Identify which cell holds the provided text, then report its (X, Y) central coordinate. 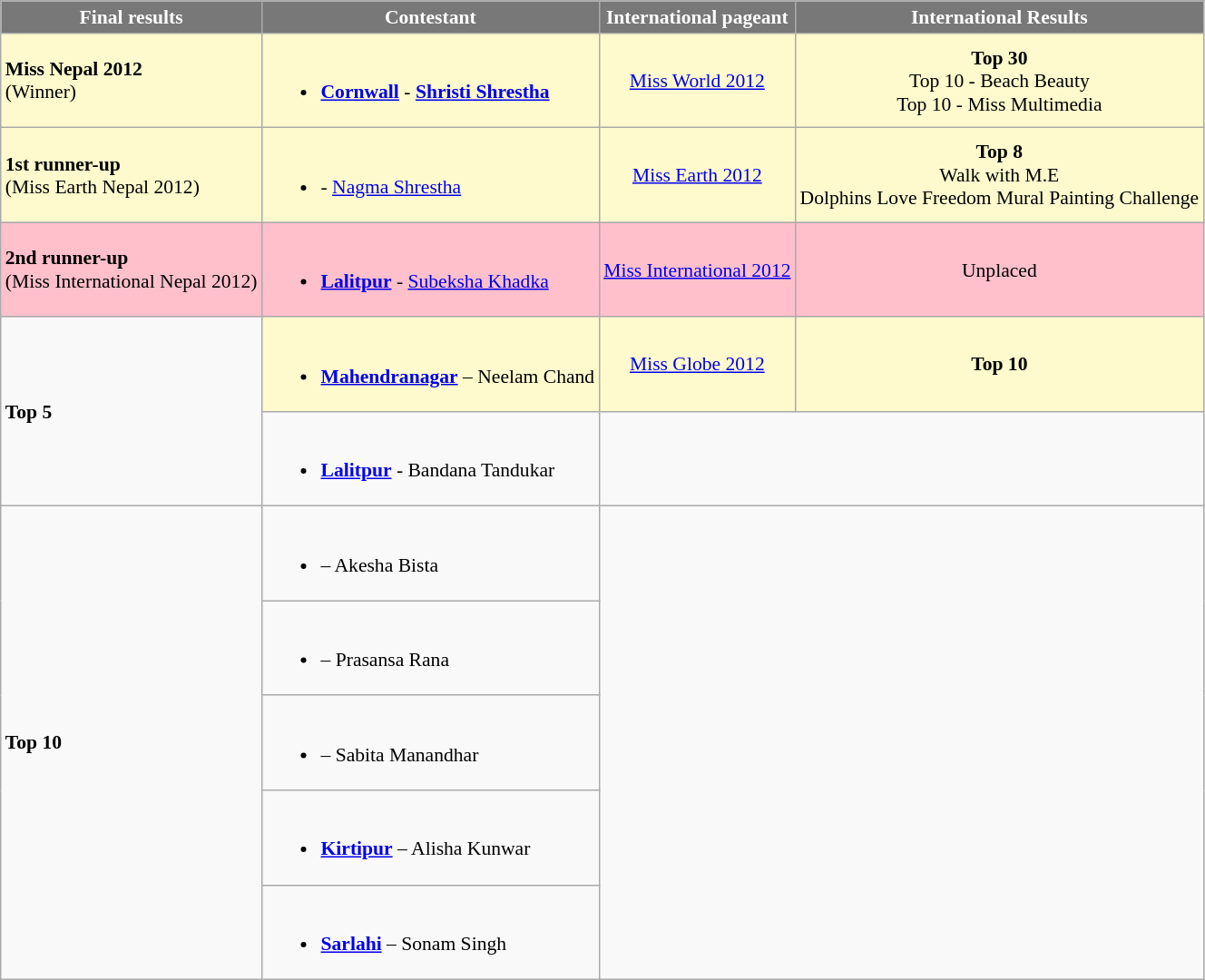
Contestant (430, 17)
Top 8 Walk with M.E Dolphins Love Freedom Mural Painting Challenge (1000, 175)
Lalitpur - Subeksha Khadka (430, 269)
International pageant (697, 17)
– Sabita Manandhar (430, 743)
Miss International 2012 (697, 269)
Mahendranagar – Neelam Chand (430, 365)
International Results (1000, 17)
1st runner-up(Miss Earth Nepal 2012) (132, 175)
Lalitpur - Bandana Tandukar (430, 459)
Final results (132, 17)
Sarlahi – Sonam Singh (430, 932)
2nd runner-up(Miss International Nepal 2012) (132, 269)
Cornwall - Shristi Shrestha (430, 81)
Miss Earth 2012 (697, 175)
Miss World 2012 (697, 81)
Kirtipur – Alisha Kunwar (430, 838)
– Akesha Bista (430, 554)
Top 5 (132, 412)
Miss Nepal 2012(Winner) (132, 81)
– Prasansa Rana (430, 649)
Top 30 Top 10 - Beach Beauty Top 10 - Miss Multimedia (1000, 81)
- Nagma Shrestha (430, 175)
Miss Globe 2012 (697, 365)
Unplaced (1000, 269)
